Output the (X, Y) coordinate of the center of the cell containing the given text.  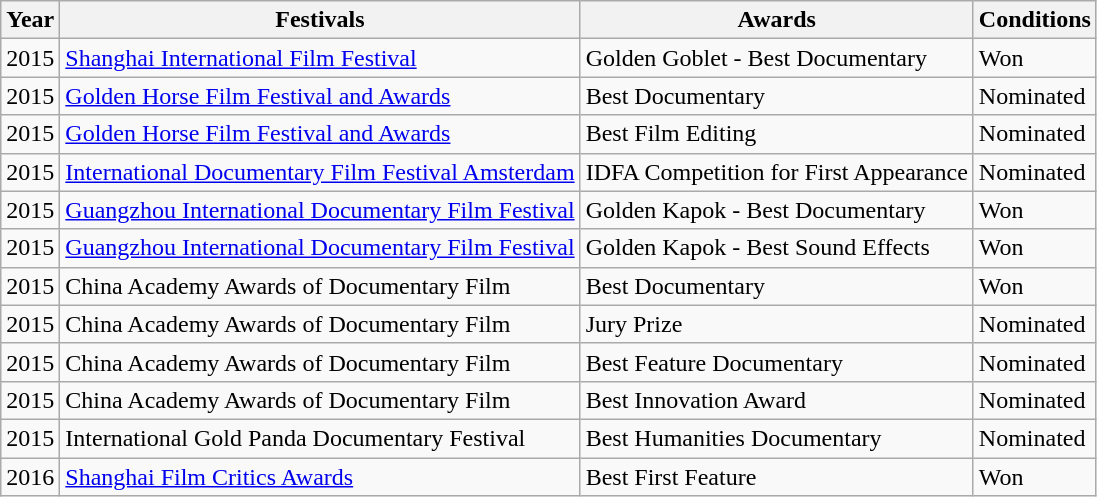
Year (30, 20)
Best First Feature (776, 477)
2016 (30, 477)
Shanghai International Film Festival (320, 58)
Best Feature Documentary (776, 362)
Conditions (1034, 20)
Golden Goblet - Best Documentary (776, 58)
IDFA Competition for First Appearance (776, 172)
Awards (776, 20)
Best Innovation Award (776, 400)
Jury Prize (776, 324)
International Documentary Film Festival Amsterdam (320, 172)
Best Humanities Documentary (776, 438)
Shanghai Film Critics Awards (320, 477)
Best Film Editing (776, 134)
International Gold Panda Documentary Festival (320, 438)
Golden Kapok - Best Documentary (776, 210)
Festivals (320, 20)
Golden Kapok - Best Sound Effects (776, 248)
